Search for the cell housing the specified text and yield its [X, Y] center coordinate. 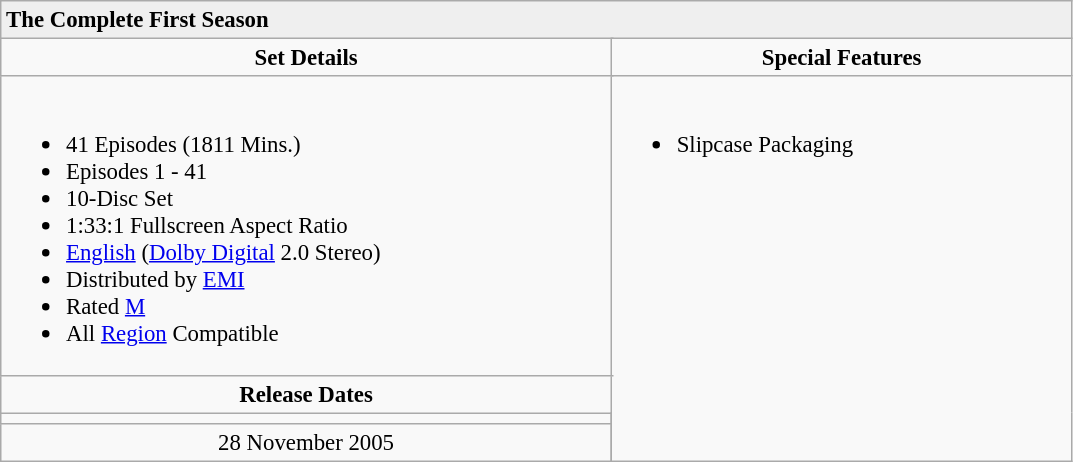
Special Features [842, 58]
Release Dates [306, 394]
The Complete First Season [536, 20]
28 November 2005 [306, 442]
Set Details [306, 58]
Slipcase Packaging [842, 268]
